Search for the cell housing the specified text and yield its [x, y] center coordinate. 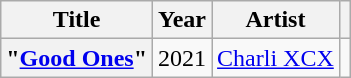
Charli XCX [276, 58]
Artist [276, 20]
Title [77, 20]
2021 [182, 58]
Year [182, 20]
"Good Ones" [77, 58]
